Determine the [X, Y] coordinate at the center of the cell enclosing the given text.  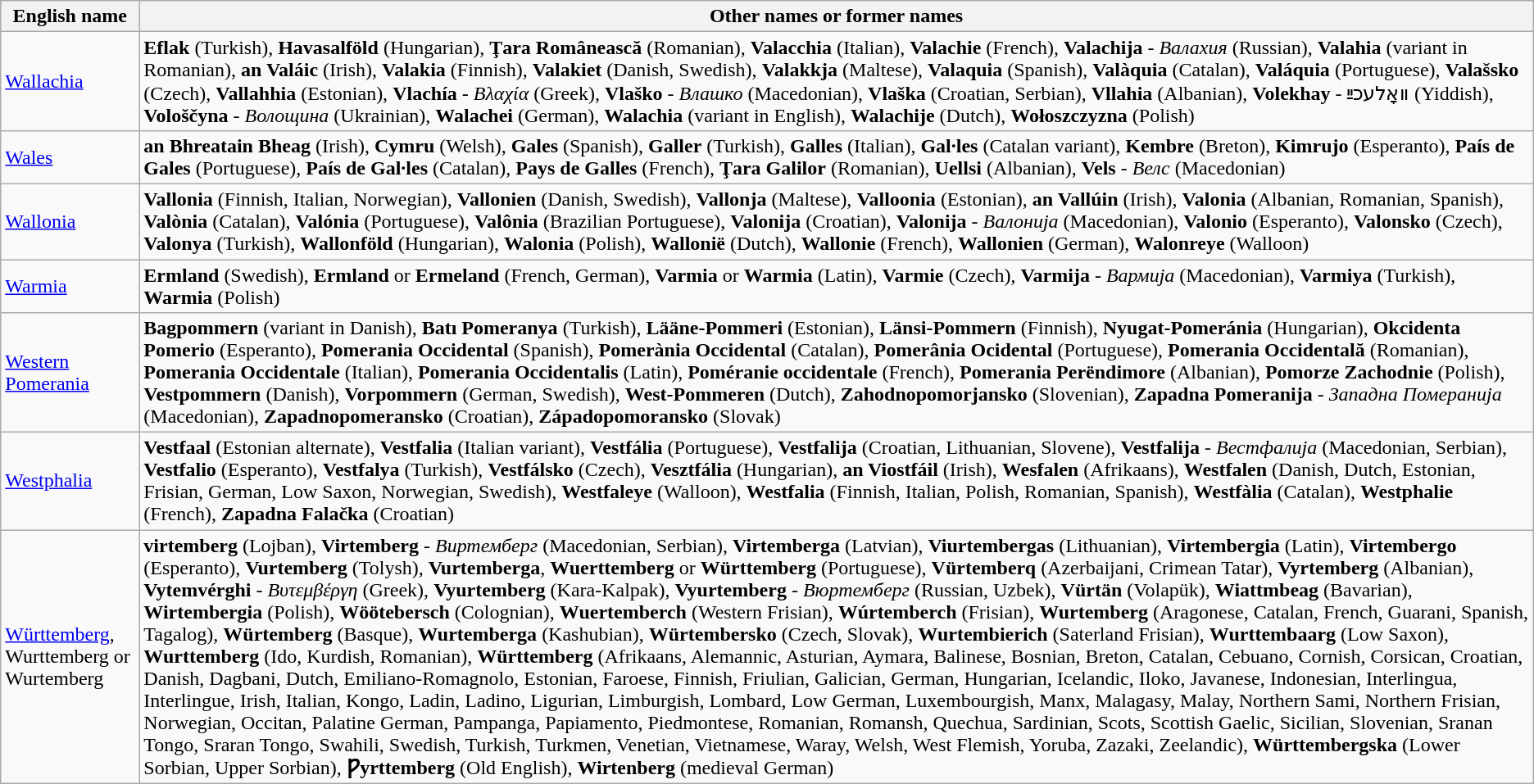
Westphalia [70, 482]
Württemberg, Wurttemberg or Wurtemberg [70, 657]
Other names or former names [836, 16]
English name [70, 16]
Wallonia [70, 221]
Warmia [70, 285]
Western Pomerania [70, 373]
Wallachia [70, 82]
Wales [70, 157]
